Capture the cell that displays the provided text and extract its [X, Y] central coordinate. 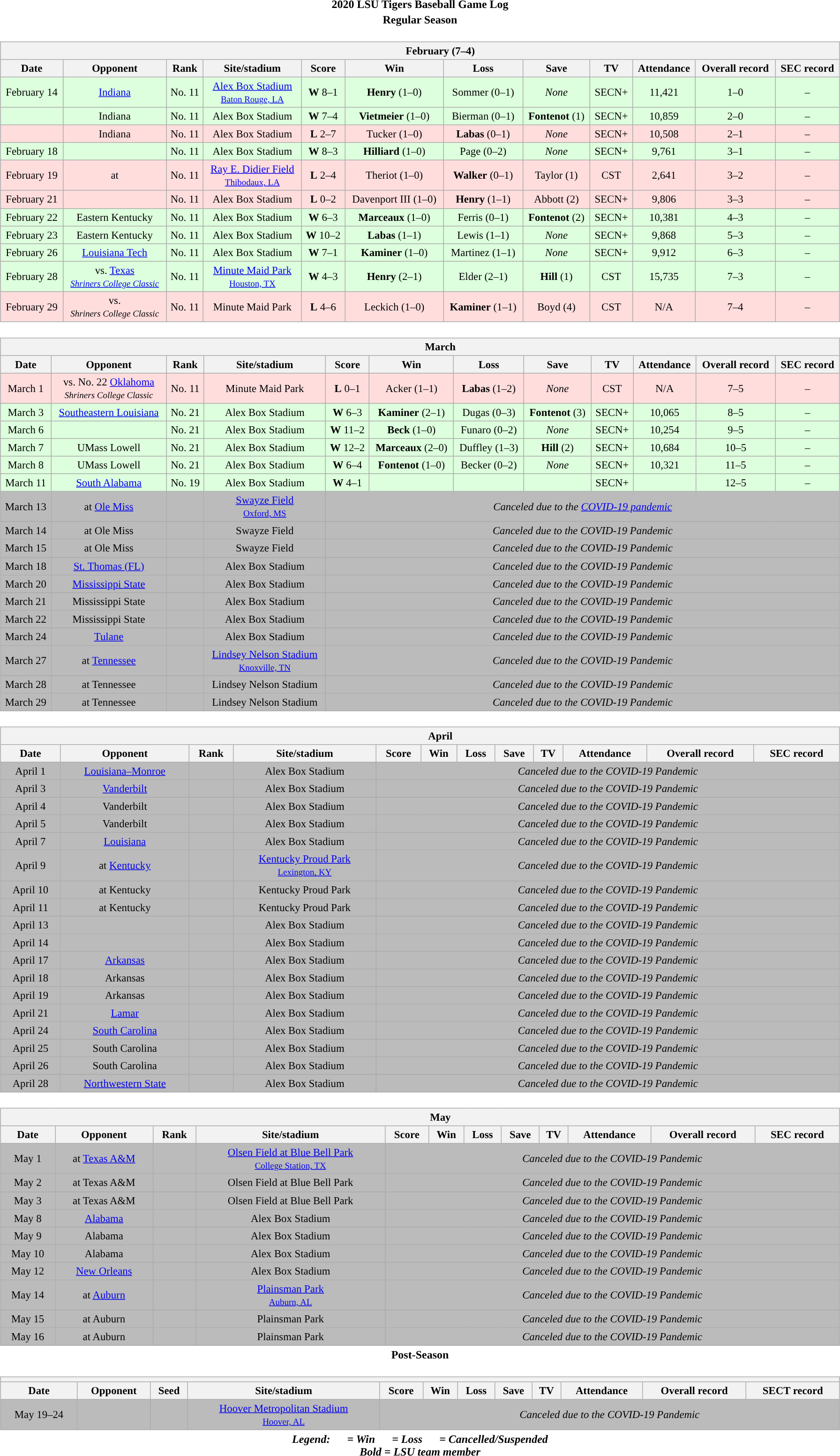
W 6–4 [348, 465]
10,381 [664, 217]
April 19 [31, 996]
9–5 [736, 430]
10,321 [665, 465]
9,806 [664, 199]
May 19–24 [39, 1414]
2–0 [735, 116]
May 2 [28, 1183]
Louisiana [125, 842]
Seed [169, 1391]
W 4–1 [348, 483]
Labas (0–1) [483, 134]
South Alabama [109, 483]
April 24 [31, 1031]
March 13 [26, 506]
May 9 [28, 1236]
8–5 [736, 412]
Kaminer (2–1) [412, 412]
February 29 [32, 307]
3–2 [735, 175]
W 10–2 [323, 235]
April [420, 736]
March 20 [26, 584]
10,508 [664, 134]
7–4 [735, 307]
L 0–1 [348, 388]
Tulane [109, 636]
March [420, 347]
April 21 [31, 1013]
Beck (1–0) [412, 430]
3–3 [735, 199]
Ferris (0–1) [483, 217]
Elder (2–1) [483, 277]
Fontenot (3) [558, 412]
April 28 [31, 1084]
10,065 [665, 412]
Kaminer (1–0) [394, 252]
Fontenot (1) [556, 116]
Plainsman ParkAuburn, AL [291, 1295]
Bierman (0–1) [483, 116]
Louisiana–Monroe [125, 771]
10,859 [664, 116]
Fontenot (2) [556, 217]
March 14 [26, 531]
L 2–4 [323, 175]
May 8 [28, 1218]
10,684 [665, 447]
May 10 [28, 1253]
L 0–2 [323, 199]
9,868 [664, 235]
Duffley (1–3) [489, 447]
Henry (1–1) [483, 199]
W 4–3 [323, 277]
2,641 [664, 175]
March 27 [26, 660]
7–5 [736, 388]
February (7–4) [420, 51]
April 7 [31, 842]
March 28 [26, 685]
April 11 [31, 907]
W 11–2 [348, 430]
W 8–1 [323, 92]
No. 19 [185, 483]
10–5 [736, 447]
May 3 [28, 1200]
Henry (1–0) [394, 92]
April 3 [31, 789]
April 1 [31, 771]
February 28 [32, 277]
March 7 [26, 447]
May 16 [28, 1336]
Theriot (1–0) [394, 175]
St. Thomas (FL) [109, 566]
Leckich (1–0) [394, 307]
May 15 [28, 1319]
Southeastern Louisiana [109, 412]
L 4–6 [323, 307]
May 1 [28, 1159]
March 15 [26, 548]
Walker (0–1) [483, 175]
March 8 [26, 465]
Sommer (0–1) [483, 92]
Minute Maid ParkHouston, TX [252, 277]
Swayze FieldOxford, MS [264, 506]
3–1 [735, 151]
vs. No. 22 OklahomaShriners College Classic [109, 388]
Marceaux (1–0) [394, 217]
11–5 [736, 465]
L 2–7 [323, 134]
Alex Box StadiumBaton Rouge, LA [252, 92]
April 14 [31, 943]
March 22 [26, 619]
W 7–1 [323, 252]
Tucker (1–0) [394, 134]
Page (0–2) [483, 151]
April 25 [31, 1048]
10,254 [665, 430]
Hill (2) [558, 447]
February 26 [32, 252]
Louisiana Tech [115, 252]
Becker (0–2) [489, 465]
12–5 [736, 483]
March 21 [26, 601]
Acker (1–1) [412, 388]
Labas (1–1) [394, 235]
Marceaux (2–0) [412, 447]
March 11 [26, 483]
March 29 [26, 702]
Martinez (1–1) [483, 252]
Kentucky Proud ParkLexington, KY [305, 866]
5–3 [735, 235]
Ray E. Didier FieldThibodaux, LA [252, 175]
1–0 [735, 92]
May 14 [28, 1295]
Henry (2–1) [394, 277]
April 13 [31, 925]
March 18 [26, 566]
Hoover Metropolitan StadiumHoover, AL [284, 1414]
2–1 [735, 134]
at [115, 175]
March 6 [26, 430]
April 18 [31, 978]
March 3 [26, 412]
February 18 [32, 151]
May 12 [28, 1271]
Hilliard (1–0) [394, 151]
SECT record [793, 1391]
February 21 [32, 199]
11,421 [664, 92]
W 8–3 [323, 151]
4–3 [735, 217]
Funaro (0–2) [489, 430]
Taylor (1) [556, 175]
vs. Shriners College Classic [115, 307]
Kaminer (1–1) [483, 307]
May [420, 1117]
W 7–4 [323, 116]
9,912 [664, 252]
W 12–2 [348, 447]
Davenport III (1–0) [394, 199]
Hill (1) [556, 277]
Abbott (2) [556, 199]
February 19 [32, 175]
Lewis (1–1) [483, 235]
Lindsey Nelson StadiumKnoxville, TN [264, 660]
Lamar [125, 1013]
Vietmeier (1–0) [394, 116]
New Orleans [104, 1271]
7–3 [735, 277]
April 10 [31, 890]
February 14 [32, 92]
Dugas (0–3) [489, 412]
April 5 [31, 824]
March 1 [26, 388]
Northwestern State [125, 1084]
vs. TexasShriners College Classic [115, 277]
Boyd (4) [556, 307]
April 4 [31, 807]
February 22 [32, 217]
March 24 [26, 636]
February 23 [32, 235]
Olsen Field at Blue Bell ParkCollege Station, TX [291, 1159]
Labas (1–2) [489, 388]
9,761 [664, 151]
15,735 [664, 277]
Canceled due to the COVID-19 pandemic [583, 506]
April 26 [31, 1066]
April 17 [31, 960]
April 9 [31, 866]
Fontenot (1–0) [412, 465]
6–3 [735, 252]
